Determine the (x, y) coordinate at the center of the cell enclosing the given text.  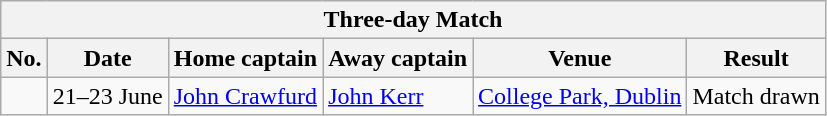
No. (24, 58)
21–23 June (108, 96)
Three-day Match (414, 20)
Result (756, 58)
Away captain (398, 58)
John Crawfurd (245, 96)
Date (108, 58)
Venue (580, 58)
College Park, Dublin (580, 96)
Match drawn (756, 96)
John Kerr (398, 96)
Home captain (245, 58)
